Output the (x, y) coordinate of the center of the cell containing the given text.  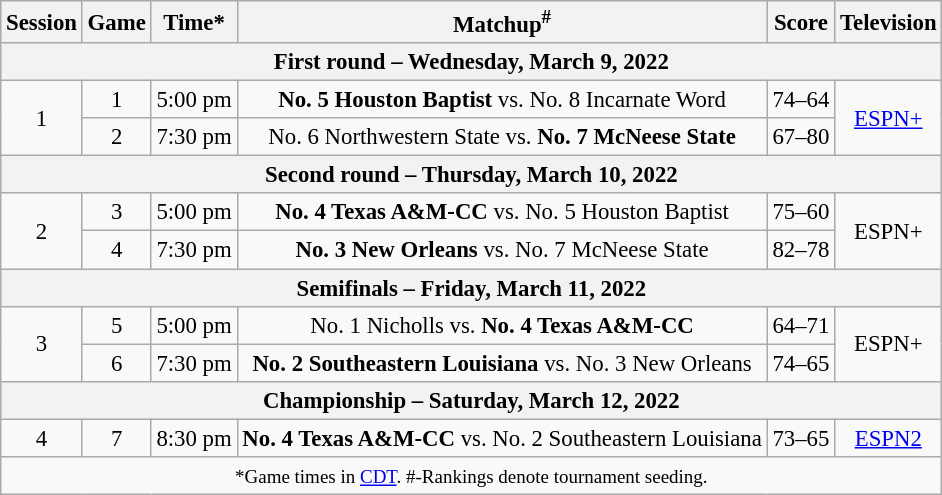
Matchup# (502, 22)
82–78 (801, 250)
75–60 (801, 213)
ESPN2 (888, 438)
Score (801, 22)
73–65 (801, 438)
No. 5 Houston Baptist vs. No. 8 Incarnate Word (502, 100)
Game (116, 22)
74–65 (801, 363)
First round – Wednesday, March 9, 2022 (472, 62)
8:30 pm (194, 438)
5 (116, 325)
No. 2 Southeastern Louisiana vs. No. 3 New Orleans (502, 363)
Session (42, 22)
6 (116, 363)
No. 4 Texas A&M-CC vs. No. 5 Houston Baptist (502, 213)
74–64 (801, 100)
64–71 (801, 325)
No. 4 Texas A&M-CC vs. No. 2 Southeastern Louisiana (502, 438)
Second round – Thursday, March 10, 2022 (472, 175)
No. 1 Nicholls vs. No. 4 Texas A&M-CC (502, 325)
Championship – Saturday, March 12, 2022 (472, 400)
No. 6 Northwestern State vs. No. 7 McNeese State (502, 137)
Television (888, 22)
Semifinals – Friday, March 11, 2022 (472, 288)
*Game times in CDT. #-Rankings denote tournament seeding. (472, 476)
Time* (194, 22)
No. 3 New Orleans vs. No. 7 McNeese State (502, 250)
67–80 (801, 137)
7 (116, 438)
